Search for the cell housing the specified text and yield its [x, y] center coordinate. 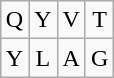
V [71, 20]
T [99, 20]
L [43, 58]
A [71, 58]
G [99, 58]
Q [14, 20]
